Pinpoint the cell where the given text exists, returning its (X, Y) midpoint coordinate. 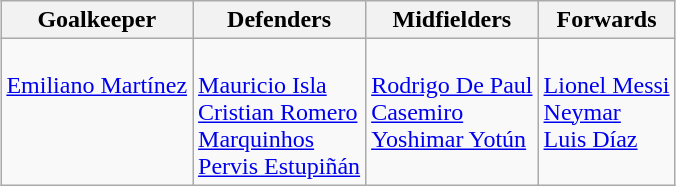
Lionel Messi Neymar Luis Díaz (606, 112)
Midfielders (452, 20)
Rodrigo De Paul Casemiro Yoshimar Yotún (452, 112)
Forwards (606, 20)
Goalkeeper (97, 20)
Defenders (280, 20)
Emiliano Martínez (97, 112)
Mauricio Isla Cristian Romero Marquinhos Pervis Estupiñán (280, 112)
